Pinpoint the cell where the given text exists, returning its (x, y) midpoint coordinate. 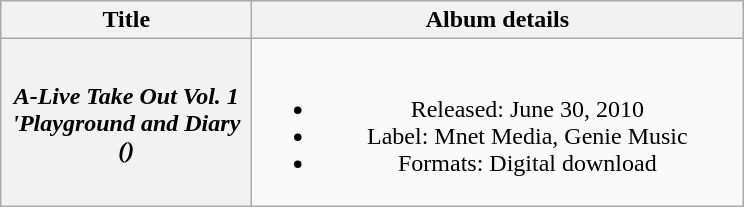
A-Live Take Out Vol. 1 'Playground and Diary () (126, 122)
Released: June 30, 2010Label: Mnet Media, Genie MusicFormats: Digital download (498, 122)
Title (126, 20)
Album details (498, 20)
